Extract the [x, y] coordinate from the center of the cell holding the provided text.  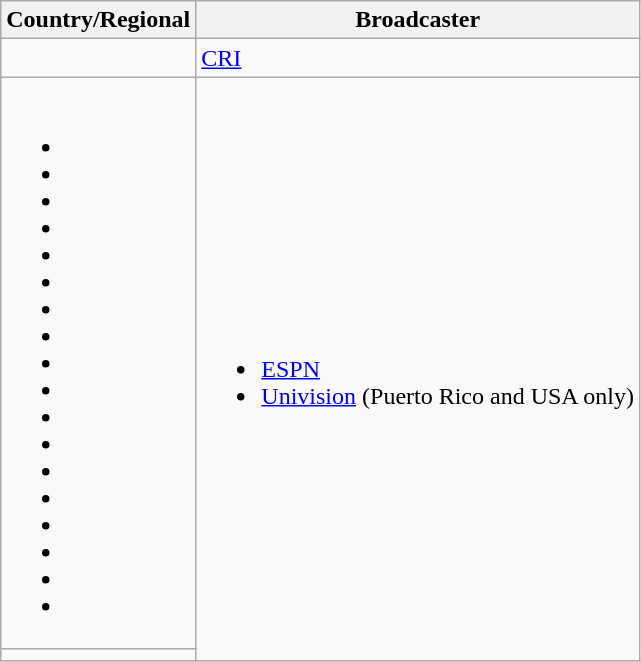
Broadcaster [418, 20]
CRI [418, 58]
ESPNUnivision (Puerto Rico and USA only) [418, 368]
Country/Regional [98, 20]
